Scan for the cell matching the given text and deliver its (X, Y) coordinate at center. 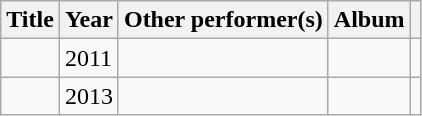
2011 (88, 58)
Title (30, 20)
Album (369, 20)
Other performer(s) (223, 20)
Year (88, 20)
2013 (88, 96)
